Locate the cell with the specified text and output its [X, Y] center coordinate. 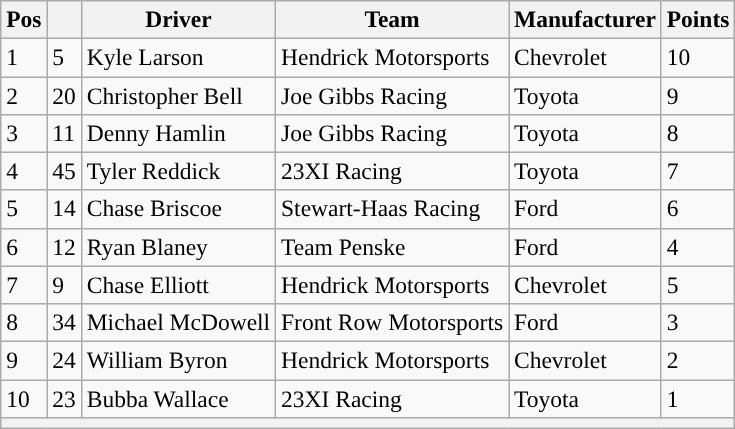
Christopher Bell [178, 95]
Chase Elliott [178, 285]
Kyle Larson [178, 57]
Driver [178, 19]
Stewart-Haas Racing [392, 209]
34 [64, 322]
Bubba Wallace [178, 398]
11 [64, 133]
Points [698, 19]
24 [64, 360]
23 [64, 398]
Pos [24, 19]
20 [64, 95]
Front Row Motorsports [392, 322]
William Byron [178, 360]
Ryan Blaney [178, 247]
Chase Briscoe [178, 209]
Denny Hamlin [178, 133]
Manufacturer [586, 19]
45 [64, 171]
Tyler Reddick [178, 171]
Team Penske [392, 247]
Michael McDowell [178, 322]
14 [64, 209]
Team [392, 19]
12 [64, 247]
